Locate the cell with the specified text and output its [X, Y] center coordinate. 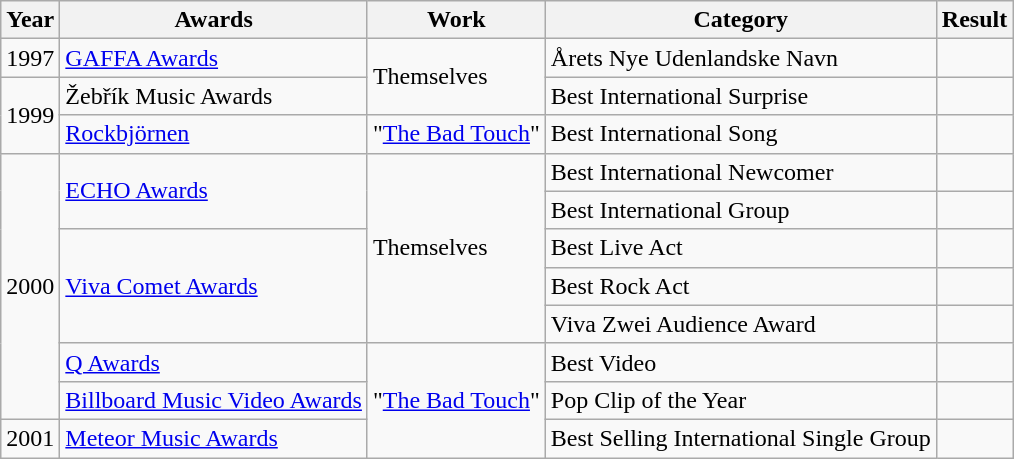
GAFFA Awards [214, 58]
2001 [30, 438]
Årets Nye Udenlandske Navn [740, 58]
Viva Comet Awards [214, 286]
Year [30, 20]
Meteor Music Awards [214, 438]
Best Video [740, 362]
Viva Zwei Audience Award [740, 324]
Best Selling International Single Group [740, 438]
Best Live Act [740, 248]
1999 [30, 115]
Work [456, 20]
2000 [30, 286]
Awards [214, 20]
Category [740, 20]
Billboard Music Video Awards [214, 400]
Best Rock Act [740, 286]
Best International Surprise [740, 96]
Rockbjörnen [214, 134]
Best International Group [740, 210]
Best International Song [740, 134]
Best International Newcomer [740, 172]
1997 [30, 58]
Q Awards [214, 362]
Pop Clip of the Year [740, 400]
Žebřík Music Awards [214, 96]
Result [974, 20]
ECHO Awards [214, 191]
